Output the [x, y] coordinate of the center of the cell containing the given text.  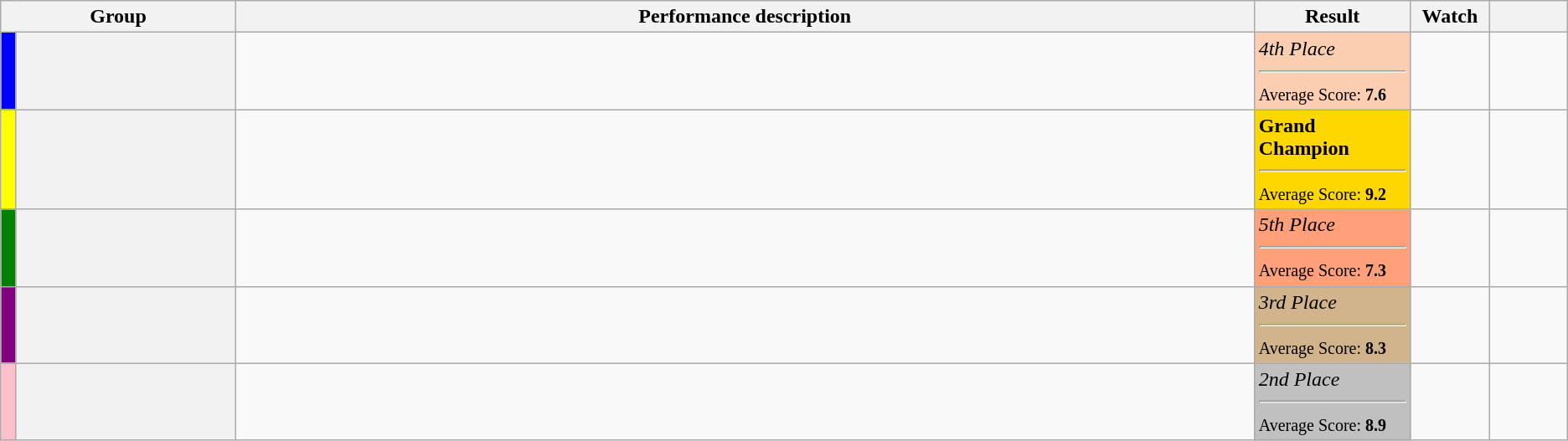
3rd PlaceAverage Score: 8.3 [1332, 325]
Group [119, 17]
4th PlaceAverage Score: 7.6 [1332, 71]
2nd PlaceAverage Score: 8.9 [1332, 402]
Performance description [745, 17]
Watch [1450, 17]
Result [1332, 17]
5th PlaceAverage Score: 7.3 [1332, 248]
Grand ChampionAverage Score: 9.2 [1332, 159]
